Return the (X, Y) coordinate for the center point of the cell that contains the specified text.  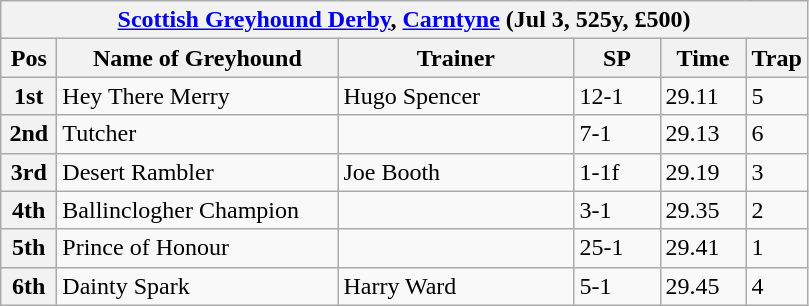
29.45 (703, 286)
Hey There Merry (198, 96)
12-1 (617, 96)
Desert Rambler (198, 172)
Hugo Spencer (456, 96)
SP (617, 58)
29.41 (703, 248)
Name of Greyhound (198, 58)
2nd (29, 134)
Tutcher (198, 134)
3 (776, 172)
5 (776, 96)
Joe Booth (456, 172)
6 (776, 134)
29.11 (703, 96)
7-1 (617, 134)
5-1 (617, 286)
2 (776, 210)
Harry Ward (456, 286)
6th (29, 286)
Pos (29, 58)
Scottish Greyhound Derby, Carntyne (Jul 3, 525y, £500) (404, 20)
29.19 (703, 172)
4th (29, 210)
Time (703, 58)
5th (29, 248)
Trap (776, 58)
4 (776, 286)
3rd (29, 172)
29.13 (703, 134)
3-1 (617, 210)
29.35 (703, 210)
1-1f (617, 172)
Ballinclogher Champion (198, 210)
1 (776, 248)
25-1 (617, 248)
Trainer (456, 58)
Prince of Honour (198, 248)
Dainty Spark (198, 286)
1st (29, 96)
